Determine the [X, Y] coordinate at the center of the cell enclosing the given text.  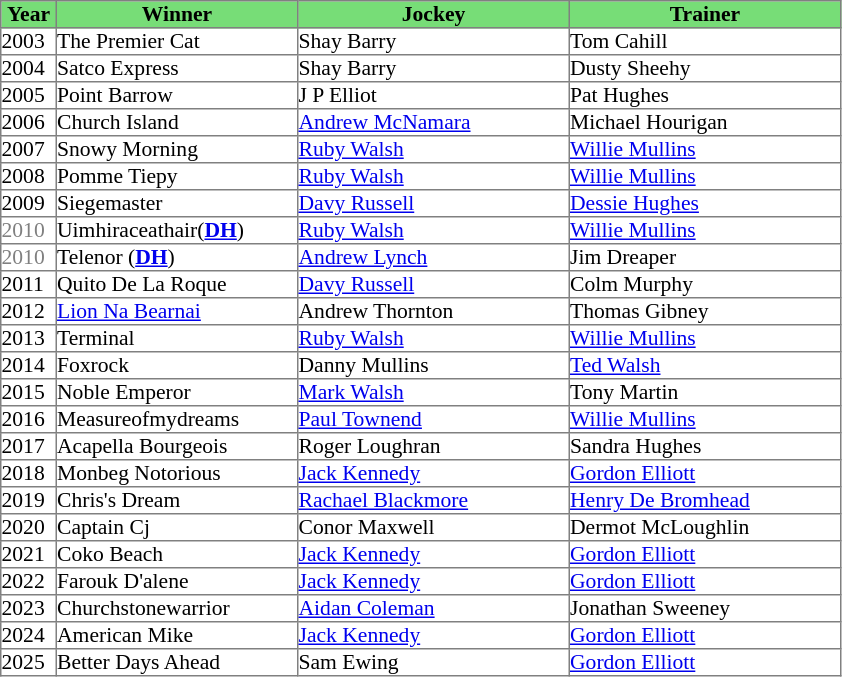
Rachael Blackmore [434, 500]
2021 [29, 554]
Lion Na Bearnai [177, 312]
2015 [29, 392]
Ted Walsh [705, 366]
Year [29, 14]
2009 [29, 204]
Andrew Lynch [434, 258]
Measureofmydreams [177, 420]
Dermot McLoughlin [705, 528]
Sandra Hughes [705, 446]
Pat Hughes [705, 96]
2020 [29, 528]
Pomme Tiepy [177, 176]
Jim Dreaper [705, 258]
Monbeg Notorious [177, 474]
Tom Cahill [705, 42]
American Mike [177, 636]
Siegemaster [177, 204]
2005 [29, 96]
Acapella Bourgeois [177, 446]
Church Island [177, 122]
Mark Walsh [434, 392]
2024 [29, 636]
Better Days Ahead [177, 662]
Thomas Gibney [705, 312]
Sam Ewing [434, 662]
Captain Cj [177, 528]
2007 [29, 150]
Satco Express [177, 68]
Tony Martin [705, 392]
2023 [29, 608]
Jonathan Sweeney [705, 608]
Churchstonewarrior [177, 608]
Telenor (DH) [177, 258]
Uimhiraceathair(DH) [177, 230]
2003 [29, 42]
Michael Hourigan [705, 122]
Snowy Morning [177, 150]
Chris's Dream [177, 500]
2017 [29, 446]
Henry De Bromhead [705, 500]
2004 [29, 68]
The Premier Cat [177, 42]
Danny Mullins [434, 366]
Colm Murphy [705, 284]
J P Elliot [434, 96]
2011 [29, 284]
Terminal [177, 338]
2006 [29, 122]
Noble Emperor [177, 392]
Andrew McNamara [434, 122]
Coko Beach [177, 554]
2018 [29, 474]
2025 [29, 662]
Andrew Thornton [434, 312]
2008 [29, 176]
2016 [29, 420]
Aidan Coleman [434, 608]
Point Barrow [177, 96]
Quito De La Roque [177, 284]
Jockey [434, 14]
Conor Maxwell [434, 528]
Paul Townend [434, 420]
2012 [29, 312]
2014 [29, 366]
Foxrock [177, 366]
Farouk D'alene [177, 582]
2022 [29, 582]
Trainer [705, 14]
Dusty Sheehy [705, 68]
2013 [29, 338]
2019 [29, 500]
Roger Loughran [434, 446]
Dessie Hughes [705, 204]
Winner [177, 14]
